Return [x, y] of the center of cell containing provided text 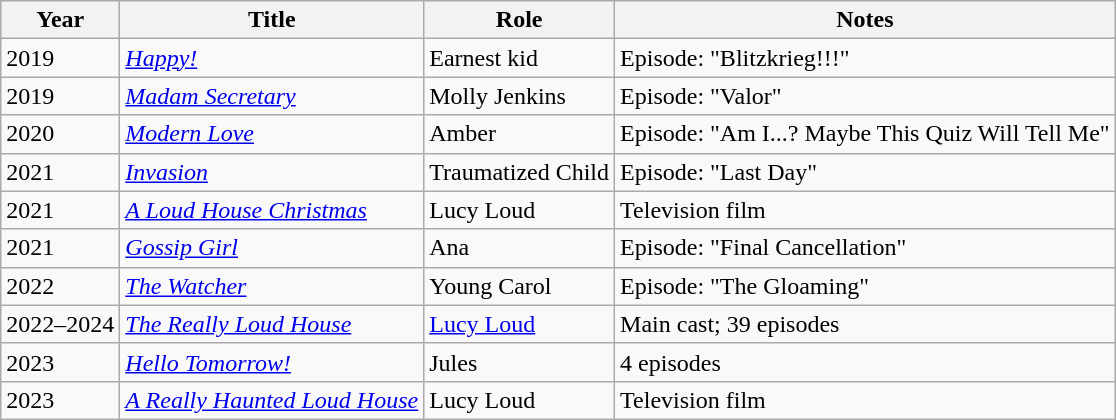
Hello Tomorrow! [272, 362]
Notes [866, 20]
2020 [60, 134]
Episode: "Am I...? Maybe This Quiz Will Tell Me" [866, 134]
Episode: "Final Cancellation" [866, 248]
Traumatized Child [520, 172]
Molly Jenkins [520, 96]
Ana [520, 248]
A Loud House Christmas [272, 210]
4 episodes [866, 362]
The Watcher [272, 286]
Episode: "Valor" [866, 96]
2022–2024 [60, 324]
2022 [60, 286]
Episode: "Last Day" [866, 172]
Young Carol [520, 286]
Title [272, 20]
Madam Secretary [272, 96]
Jules [520, 362]
Role [520, 20]
Episode: "Blitzkrieg!!!" [866, 58]
Amber [520, 134]
Modern Love [272, 134]
Episode: "The Gloaming" [866, 286]
Earnest kid [520, 58]
Invasion [272, 172]
Gossip Girl [272, 248]
The Really Loud House [272, 324]
A Really Haunted Loud House [272, 400]
Year [60, 20]
Main cast; 39 episodes [866, 324]
Happy! [272, 58]
